Search for the cell housing the specified text and yield its [X, Y] center coordinate. 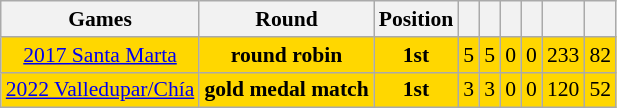
gold medal match [286, 90]
233 [564, 55]
82 [600, 55]
2017 Santa Marta [100, 55]
Position [416, 19]
120 [564, 90]
2022 Valledupar/Chía [100, 90]
52 [600, 90]
round robin [286, 55]
Games [100, 19]
Round [286, 19]
